Return the (X, Y) coordinate for the center point of the cell that contains the specified text.  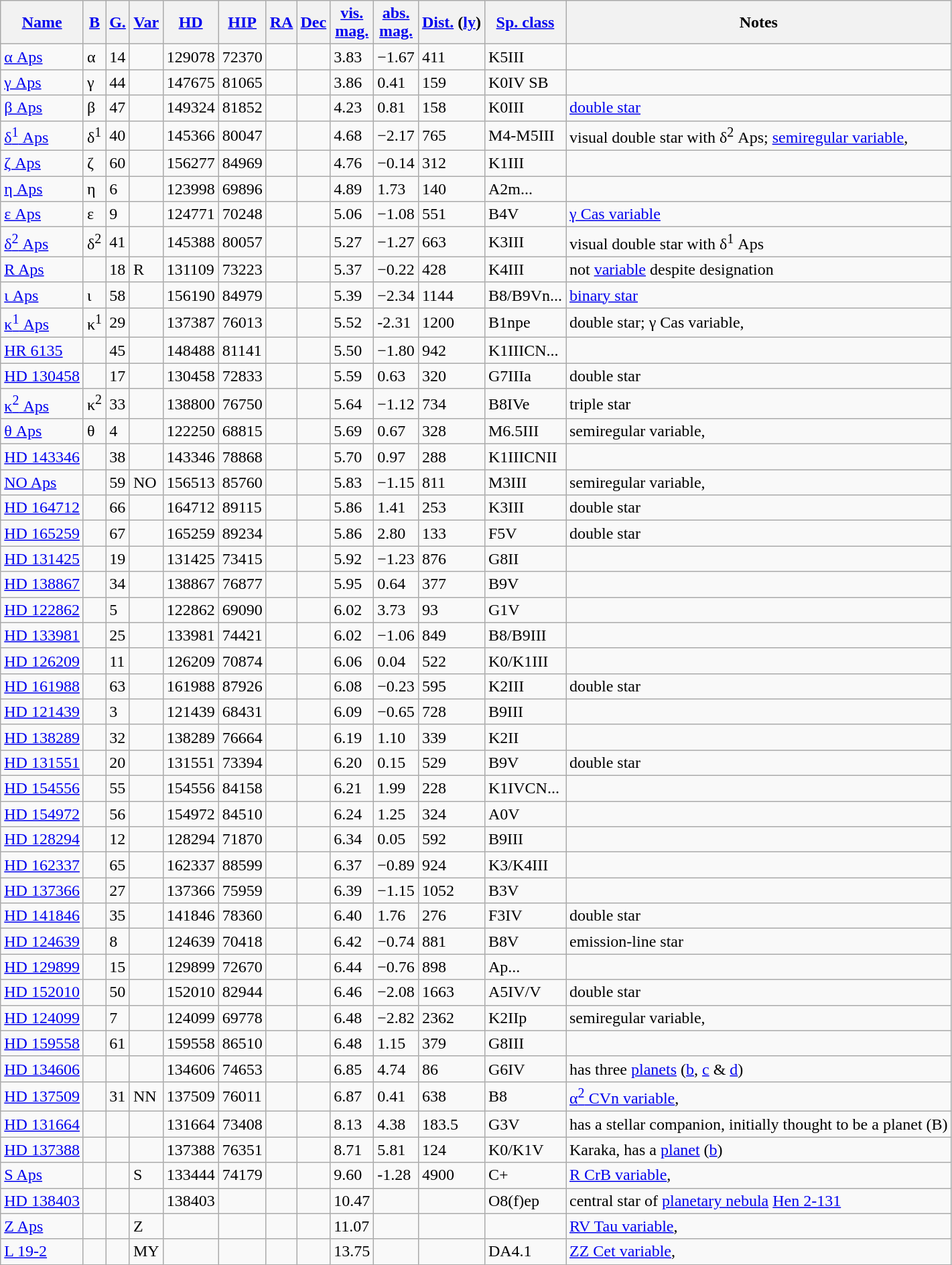
α2 CVn variable, (758, 1096)
80057 (243, 243)
−0.89 (397, 865)
55 (118, 789)
6.46 (352, 992)
1.99 (397, 789)
Dec (314, 23)
6.37 (352, 865)
72833 (243, 376)
−1.12 (397, 403)
76013 (243, 323)
κ1 (94, 323)
HD 129899 (42, 967)
5.50 (352, 350)
−1.08 (397, 214)
140 (452, 189)
Z Aps (42, 1226)
69896 (243, 189)
12 (118, 840)
−0.76 (397, 967)
76750 (243, 403)
40 (118, 135)
G. (118, 23)
A5IV/V (525, 992)
61 (118, 1043)
156277 (190, 163)
4.76 (352, 163)
HD 131551 (42, 762)
5.70 (352, 457)
4.74 (397, 1069)
183.5 (452, 1124)
γ (94, 82)
411 (452, 57)
88599 (243, 865)
29 (118, 323)
G8II (525, 559)
31 (118, 1096)
η (94, 189)
734 (452, 403)
R Aps (42, 269)
Ap... (525, 967)
89234 (243, 533)
β (94, 108)
0.81 (397, 108)
3.86 (352, 82)
0.15 (397, 762)
ζ (94, 163)
924 (452, 865)
1.41 (397, 508)
86510 (243, 1043)
80047 (243, 135)
68815 (243, 431)
70248 (243, 214)
276 (452, 916)
145388 (190, 243)
−1.27 (397, 243)
428 (452, 269)
ι Aps (42, 295)
379 (452, 1043)
ε (94, 214)
-1.28 (397, 1175)
−1.67 (397, 57)
HD 130458 (42, 376)
−0.23 (397, 686)
1.15 (397, 1043)
129078 (190, 57)
κ2 Aps (42, 403)
3 (118, 712)
9.60 (352, 1175)
HD 141846 (42, 916)
34 (118, 584)
HD 137388 (42, 1150)
133444 (190, 1175)
double star; γ Cas variable, (758, 323)
159558 (190, 1043)
154556 (190, 789)
138800 (190, 403)
6.19 (352, 737)
α (94, 57)
38 (118, 457)
K0/K1V (525, 1150)
156190 (190, 295)
131109 (190, 269)
73394 (243, 762)
K1IVCN... (525, 789)
898 (452, 967)
147675 (190, 82)
66 (118, 508)
6.09 (352, 712)
44 (118, 82)
137366 (190, 890)
HD 138867 (42, 584)
162337 (190, 865)
visual double star with δ1 Aps (758, 243)
6.85 (352, 1069)
6.34 (352, 840)
NO Aps (42, 482)
133981 (190, 635)
3.73 (397, 610)
RA (281, 23)
93 (452, 610)
η Aps (42, 189)
B8/B9Vn... (525, 295)
K1IIICN... (525, 350)
60 (118, 163)
154972 (190, 814)
592 (452, 840)
R CrB variable, (758, 1175)
84969 (243, 163)
2.80 (397, 533)
0.04 (397, 661)
68431 (243, 712)
0.64 (397, 584)
881 (452, 941)
124099 (190, 1018)
K2IIp (525, 1018)
HD 152010 (42, 992)
70874 (243, 661)
74653 (243, 1069)
5.37 (352, 269)
339 (452, 737)
4 (118, 431)
253 (452, 508)
849 (452, 635)
R (146, 269)
δ2 Aps (42, 243)
138403 (190, 1201)
−2.17 (397, 135)
δ1 (94, 135)
124639 (190, 941)
76011 (243, 1096)
M4-M5III (525, 135)
6.06 (352, 661)
−0.65 (397, 712)
728 (452, 712)
K2II (525, 737)
25 (118, 635)
6.39 (352, 890)
5.59 (352, 376)
152010 (190, 992)
159 (452, 82)
72670 (243, 967)
124771 (190, 214)
abs.mag. (397, 23)
HD (190, 23)
137509 (190, 1096)
551 (452, 214)
M6.5III (525, 431)
81141 (243, 350)
L 19-2 (42, 1252)
56 (118, 814)
27 (118, 890)
ι (94, 295)
HD 154556 (42, 789)
HD 159558 (42, 1043)
8 (118, 941)
B3V (525, 890)
κ2 (94, 403)
143346 (190, 457)
K0III (525, 108)
6.24 (352, 814)
HD 128294 (42, 840)
81065 (243, 82)
6.40 (352, 916)
−2.08 (397, 992)
4.38 (397, 1124)
M3III (525, 482)
87926 (243, 686)
−1.80 (397, 350)
6.42 (352, 941)
131425 (190, 559)
B4V (525, 214)
377 (452, 584)
126209 (190, 661)
84158 (243, 789)
5.81 (397, 1150)
1663 (452, 992)
121439 (190, 712)
K1IIICNII (525, 457)
1.25 (397, 814)
76351 (243, 1150)
10.47 (352, 1201)
158 (452, 108)
1.76 (397, 916)
HD 154972 (42, 814)
HD 124099 (42, 1018)
Sp. class (525, 23)
74179 (243, 1175)
47 (118, 108)
visual double star with δ2 Aps; semiregular variable, (758, 135)
228 (452, 789)
triple star (758, 403)
164712 (190, 508)
β Aps (42, 108)
84979 (243, 295)
148488 (190, 350)
6.20 (352, 762)
75959 (243, 890)
5.69 (352, 431)
HR 6135 (42, 350)
122250 (190, 431)
γ Cas variable (758, 214)
59 (118, 482)
HIP (243, 23)
5.64 (352, 403)
−0.14 (397, 163)
161988 (190, 686)
124 (452, 1150)
G8III (525, 1043)
HD 124639 (42, 941)
131664 (190, 1124)
θ (94, 431)
595 (452, 686)
not variable despite designation (758, 269)
81852 (243, 108)
K3/K4III (525, 865)
Karaka, has a planet (b) (758, 1150)
1144 (452, 295)
has a stellar companion, initially thought to be a planet (B) (758, 1124)
2362 (452, 1018)
1052 (452, 890)
O8(f)ep (525, 1201)
HD 137366 (42, 890)
θ Aps (42, 431)
NO (146, 482)
663 (452, 243)
128294 (190, 840)
9 (118, 214)
13.75 (352, 1252)
6 (118, 189)
B1npe (525, 323)
50 (118, 992)
45 (118, 350)
33 (118, 403)
Var (146, 23)
8.71 (352, 1150)
137388 (190, 1150)
5.52 (352, 323)
HD 131425 (42, 559)
HD 131664 (42, 1124)
A2m... (525, 189)
B (94, 23)
638 (452, 1096)
has three planets (b, c & d) (758, 1069)
324 (452, 814)
B8IVe (525, 403)
11 (118, 661)
78360 (243, 916)
−1.06 (397, 635)
137387 (190, 323)
288 (452, 457)
F5V (525, 533)
5.39 (352, 295)
529 (452, 762)
122862 (190, 610)
70418 (243, 941)
522 (452, 661)
−2.82 (397, 1018)
RV Tau variable, (758, 1226)
20 (118, 762)
1.10 (397, 737)
73223 (243, 269)
MY (146, 1252)
4.89 (352, 189)
765 (452, 135)
74421 (243, 635)
HD 137509 (42, 1096)
5.83 (352, 482)
Name (42, 23)
811 (452, 482)
0.97 (397, 457)
85760 (243, 482)
1200 (452, 323)
328 (452, 431)
4.68 (352, 135)
129899 (190, 967)
11.07 (352, 1226)
0.05 (397, 840)
145366 (190, 135)
138867 (190, 584)
S (146, 1175)
3.83 (352, 57)
134606 (190, 1069)
65 (118, 865)
69778 (243, 1018)
vis.mag. (352, 23)
149324 (190, 108)
89115 (243, 508)
84510 (243, 814)
5.95 (352, 584)
5.27 (352, 243)
K0/K1III (525, 661)
7 (118, 1018)
6.44 (352, 967)
6.08 (352, 686)
19 (118, 559)
4.23 (352, 108)
Dist. (ly) (452, 23)
-2.31 (397, 323)
DA4.1 (525, 1252)
72370 (243, 57)
A0V (525, 814)
130458 (190, 376)
HD 121439 (42, 712)
0.67 (397, 431)
K5III (525, 57)
942 (452, 350)
78868 (243, 457)
73408 (243, 1124)
4900 (452, 1175)
κ1 Aps (42, 323)
73415 (243, 559)
876 (452, 559)
Z (146, 1226)
C+ (525, 1175)
6.87 (352, 1096)
76877 (243, 584)
156513 (190, 482)
central star of planetary nebula Hen 2-131 (758, 1201)
32 (118, 737)
α Aps (42, 57)
HD 126209 (42, 661)
F3IV (525, 916)
71870 (243, 840)
B8V (525, 941)
−2.34 (397, 295)
δ2 (94, 243)
K4III (525, 269)
ζ Aps (42, 163)
binary star (758, 295)
58 (118, 295)
138289 (190, 737)
133 (452, 533)
82944 (243, 992)
HD 134606 (42, 1069)
5 (118, 610)
320 (452, 376)
67 (118, 533)
123998 (190, 189)
312 (452, 163)
emission-line star (758, 941)
Notes (758, 23)
0.63 (397, 376)
HD 161988 (42, 686)
HD 162337 (42, 865)
HD 143346 (42, 457)
HD 164712 (42, 508)
G1V (525, 610)
G6IV (525, 1069)
69090 (243, 610)
18 (118, 269)
5.92 (352, 559)
165259 (190, 533)
B8 (525, 1096)
G7IIIa (525, 376)
141846 (190, 916)
γ Aps (42, 82)
HD 122862 (42, 610)
5.06 (352, 214)
131551 (190, 762)
8.13 (352, 1124)
K0IV SB (525, 82)
HD 165259 (42, 533)
15 (118, 967)
B8/B9III (525, 635)
35 (118, 916)
S Aps (42, 1175)
−0.22 (397, 269)
76664 (243, 737)
17 (118, 376)
HD 138289 (42, 737)
ε Aps (42, 214)
1.73 (397, 189)
14 (118, 57)
HD 133981 (42, 635)
G3V (525, 1124)
NN (146, 1096)
HD 138403 (42, 1201)
63 (118, 686)
K1III (525, 163)
−1.23 (397, 559)
K2III (525, 686)
41 (118, 243)
6.21 (352, 789)
δ1 Aps (42, 135)
−0.74 (397, 941)
ZZ Cet variable, (758, 1252)
86 (452, 1069)
